For the text-containing cell, return its midpoint in (x, y) coordinate format. 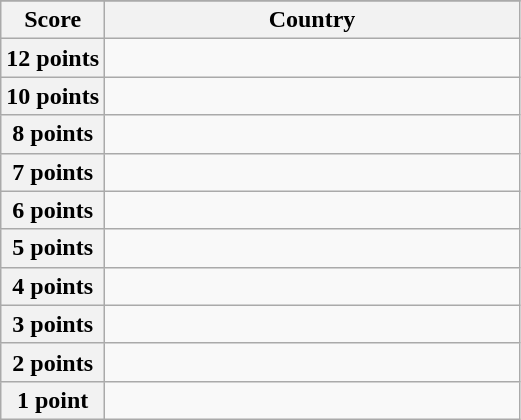
12 points (53, 58)
Country (312, 20)
4 points (53, 286)
Score (53, 20)
7 points (53, 172)
1 point (53, 400)
10 points (53, 96)
6 points (53, 210)
8 points (53, 134)
3 points (53, 324)
5 points (53, 248)
2 points (53, 362)
